Detect which cell encompasses the target text, then output its (X, Y) center coordinate. 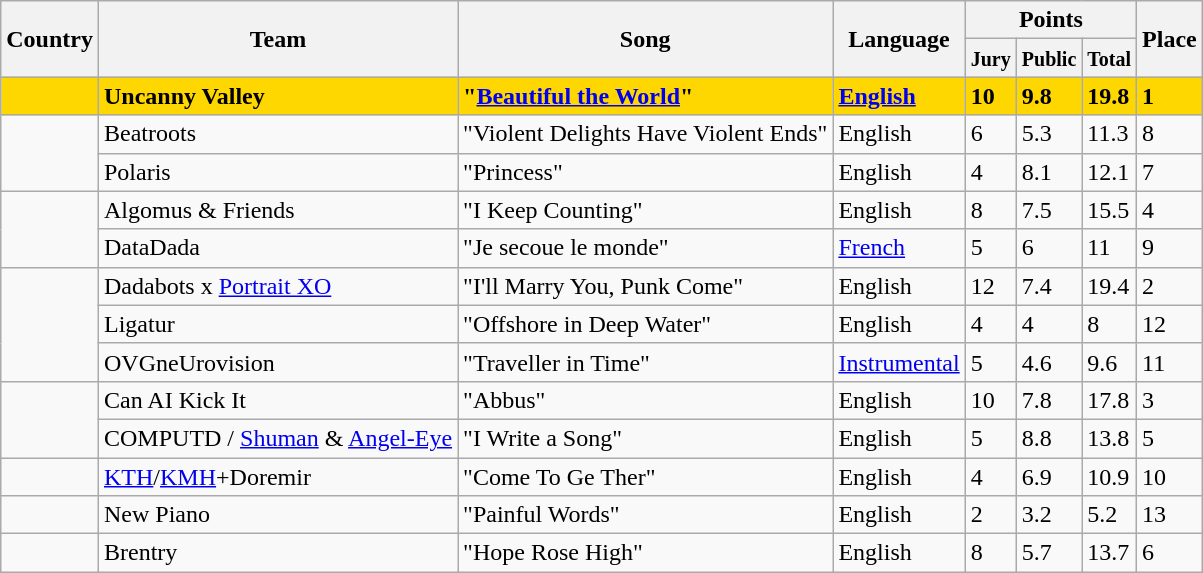
19.8 (1110, 96)
COMPUTD / Shuman & Angel-Eye (278, 438)
"Abbus" (646, 400)
Language (899, 39)
"Beautiful the World" (646, 96)
"I Write a Song" (646, 438)
Public (1049, 58)
5.2 (1110, 515)
13.8 (1110, 438)
7.5 (1049, 210)
"Offshore in Deep Water" (646, 324)
"Traveller in Time" (646, 362)
Dadabots x Portrait XO (278, 286)
Can AI Kick It (278, 400)
Algomus & Friends (278, 210)
"Painful Words" (646, 515)
6.9 (1049, 477)
1 (1170, 96)
17.8 (1110, 400)
OVGneUrovision (278, 362)
Total (1110, 58)
Beatroots (278, 134)
Jury (990, 58)
12.1 (1110, 172)
8.8 (1049, 438)
8.1 (1049, 172)
DataDada (278, 248)
11.3 (1110, 134)
"I Keep Counting" (646, 210)
Points (1050, 20)
9.6 (1110, 362)
Ligatur (278, 324)
New Piano (278, 515)
"I'll Marry You, Punk Come" (646, 286)
Country (50, 39)
10.9 (1110, 477)
9.8 (1049, 96)
KTH/KMH+Doremir (278, 477)
4.6 (1049, 362)
7.8 (1049, 400)
Polaris (278, 172)
Song (646, 39)
13.7 (1110, 553)
"Hope Rose High" (646, 553)
Brentry (278, 553)
3.2 (1049, 515)
"Princess" (646, 172)
Team (278, 39)
3 (1170, 400)
"Violent Delights Have Violent Ends" (646, 134)
13 (1170, 515)
5.7 (1049, 553)
19.4 (1110, 286)
Uncanny Valley (278, 96)
French (899, 248)
7.4 (1049, 286)
15.5 (1110, 210)
"Je secoue le monde" (646, 248)
"Come To Ge Ther" (646, 477)
Place (1170, 39)
7 (1170, 172)
9 (1170, 248)
5.3 (1049, 134)
Instrumental (899, 362)
